Locate the cell with the specified text and output its (x, y) center coordinate. 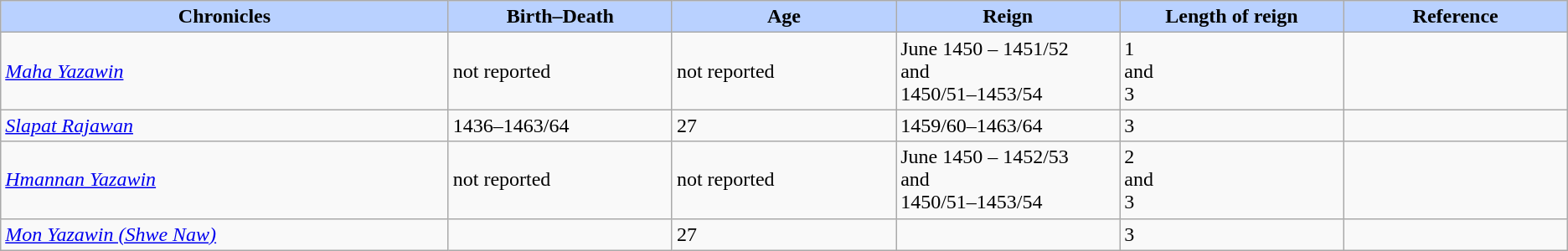
Mon Yazawin (Shwe Naw) (224, 234)
Chronicles (224, 17)
Birth–Death (560, 17)
Length of reign (1231, 17)
1459/60–1463/64 (1008, 125)
Hmannan Yazawin (224, 180)
Maha Yazawin (224, 71)
Slapat Rajawan (224, 125)
June 1450 – 1451/52 and 1450/51–1453/54 (1008, 71)
1436–1463/64 (560, 125)
1 and 3 (1231, 71)
Reference (1456, 17)
2 and 3 (1231, 180)
Age (784, 17)
Reign (1008, 17)
June 1450 – 1452/53 and 1450/51–1453/54 (1008, 180)
